Search for the cell housing the specified text and yield its (x, y) center coordinate. 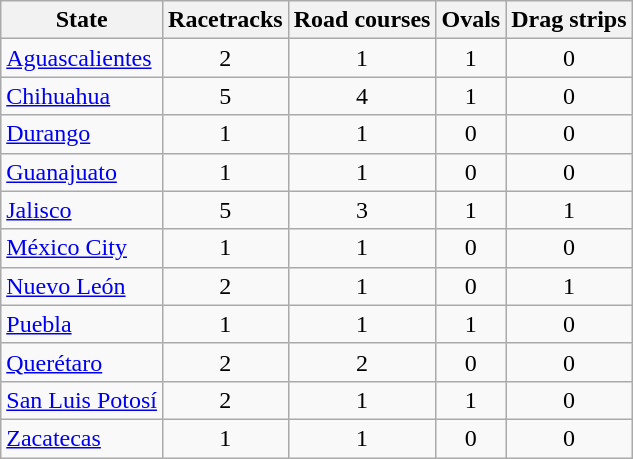
Road courses (362, 20)
Guanajuato (82, 172)
Jalisco (82, 210)
Aguascalientes (82, 58)
Drag strips (569, 20)
Puebla (82, 324)
Querétaro (82, 362)
4 (362, 96)
México City (82, 248)
Durango (82, 134)
Chihuahua (82, 96)
Ovals (471, 20)
San Luis Potosí (82, 400)
3 (362, 210)
State (82, 20)
Nuevo León (82, 286)
Zacatecas (82, 438)
Racetracks (226, 20)
